For the text-containing cell, return its midpoint in (X, Y) coordinate format. 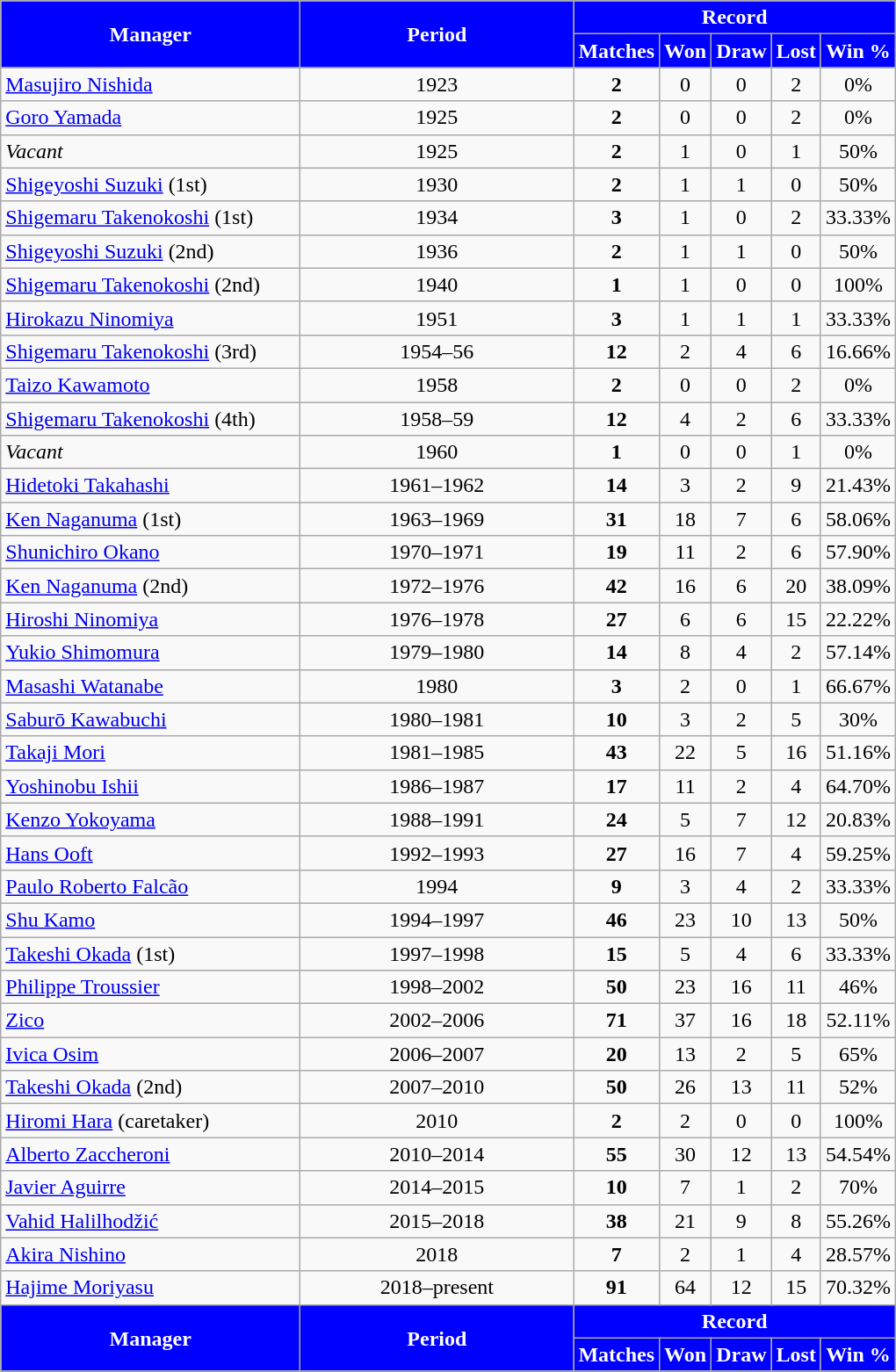
66.67% (857, 686)
Paulo Roberto Falcão (151, 886)
Taizo Kawamoto (151, 385)
Hajime Moriyasu (151, 1288)
1970–1971 (437, 552)
1960 (437, 452)
1988–1991 (437, 820)
1934 (437, 218)
Shigemaru Takenokoshi (4th) (151, 419)
1940 (437, 285)
Hans Ooft (151, 853)
26 (685, 1087)
Hirokazu Ninomiya (151, 318)
1961–1962 (437, 486)
Yoshinobu Ishii (151, 786)
2018–present (437, 1288)
37 (685, 1021)
57.14% (857, 653)
1998–2002 (437, 987)
22 (685, 753)
51.16% (857, 753)
2002–2006 (437, 1021)
Philippe Troussier (151, 987)
Shigemaru Takenokoshi (1st) (151, 218)
65% (857, 1054)
2014–2015 (437, 1188)
Shigeyoshi Suzuki (2nd) (151, 251)
1972–1976 (437, 586)
Ken Naganuma (2nd) (151, 586)
55.26% (857, 1221)
Masashi Watanabe (151, 686)
Shigeyoshi Suzuki (1st) (151, 184)
46% (857, 987)
1951 (437, 318)
Shu Kamo (151, 920)
31 (617, 519)
19 (617, 552)
46 (617, 920)
1980–1981 (437, 719)
Ivica Osim (151, 1054)
Yukio Shimomura (151, 653)
52.11% (857, 1021)
52% (857, 1087)
1954–56 (437, 351)
43 (617, 753)
30 (685, 1154)
Kenzo Yokoyama (151, 820)
Vahid Halilhodžić (151, 1221)
16.66% (857, 351)
Ken Naganuma (1st) (151, 519)
Takeshi Okada (1st) (151, 953)
1980 (437, 686)
2007–2010 (437, 1087)
21.43% (857, 486)
42 (617, 586)
1930 (437, 184)
38.09% (857, 586)
30% (857, 719)
64.70% (857, 786)
64 (685, 1288)
2015–2018 (437, 1221)
28.57% (857, 1254)
Shigemaru Takenokoshi (3rd) (151, 351)
1923 (437, 84)
Takeshi Okada (2nd) (151, 1087)
22.22% (857, 619)
17 (617, 786)
38 (617, 1221)
1958–59 (437, 419)
1997–1998 (437, 953)
Shigemaru Takenokoshi (2nd) (151, 285)
1936 (437, 251)
Hiroshi Ninomiya (151, 619)
Saburō Kawabuchi (151, 719)
Takaji Mori (151, 753)
24 (617, 820)
2010–2014 (437, 1154)
71 (617, 1021)
Hiromi Hara (caretaker) (151, 1121)
54.54% (857, 1154)
Goro Yamada (151, 118)
Javier Aguirre (151, 1188)
1963–1969 (437, 519)
59.25% (857, 853)
2018 (437, 1254)
Zico (151, 1021)
20.83% (857, 820)
Hidetoki Takahashi (151, 486)
1992–1993 (437, 853)
58.06% (857, 519)
2010 (437, 1121)
1976–1978 (437, 619)
Alberto Zaccheroni (151, 1154)
1994 (437, 886)
Masujiro Nishida (151, 84)
2006–2007 (437, 1054)
70.32% (857, 1288)
1986–1987 (437, 786)
70% (857, 1188)
Akira Nishino (151, 1254)
57.90% (857, 552)
1958 (437, 385)
91 (617, 1288)
21 (685, 1221)
1994–1997 (437, 920)
Shunichiro Okano (151, 552)
1981–1985 (437, 753)
1979–1980 (437, 653)
55 (617, 1154)
